From the cell containing the given text, extract its center point as (x, y) coordinate. 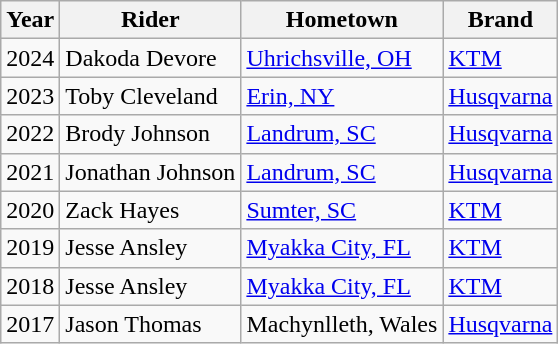
2023 (30, 96)
2022 (30, 134)
Erin, NY (342, 96)
2018 (30, 286)
Year (30, 20)
Brody Johnson (150, 134)
Jason Thomas (150, 324)
Toby Cleveland (150, 96)
Jonathan Johnson (150, 172)
2024 (30, 58)
2019 (30, 248)
Machynlleth, Wales (342, 324)
Dakoda Devore (150, 58)
Sumter, SC (342, 210)
Hometown (342, 20)
2021 (30, 172)
2020 (30, 210)
Rider (150, 20)
Brand (500, 20)
2017 (30, 324)
Zack Hayes (150, 210)
Uhrichsville, OH (342, 58)
